Return the (x, y) coordinate for the center point of the cell that contains the specified text.  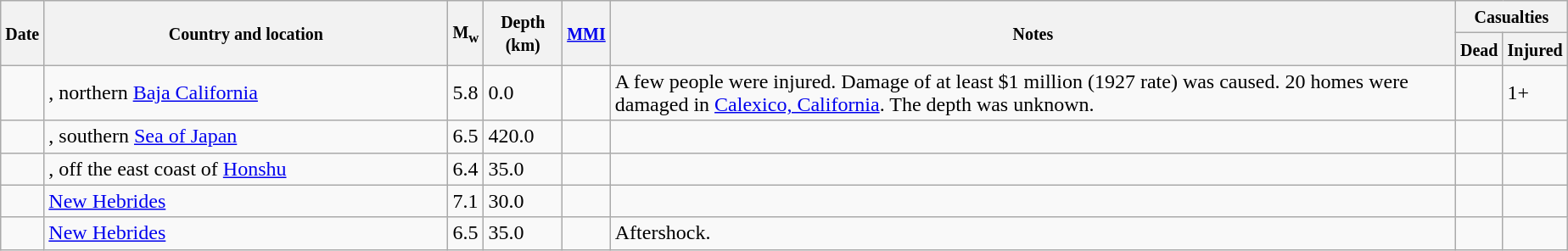
5.8 (466, 93)
Country and location (246, 33)
Aftershock. (1033, 233)
Injured (1535, 49)
420.0 (523, 137)
, southern Sea of Japan (246, 137)
, off the east coast of Honshu (246, 169)
Dead (1479, 49)
Casualties (1511, 17)
Notes (1033, 33)
6.4 (466, 169)
MMI (587, 33)
0.0 (523, 93)
7.1 (466, 201)
Mw (466, 33)
1+ (1535, 93)
, northern Baja California (246, 93)
30.0 (523, 201)
Date (22, 33)
Depth (km) (523, 33)
